Return (x, y) of the center of cell containing provided text 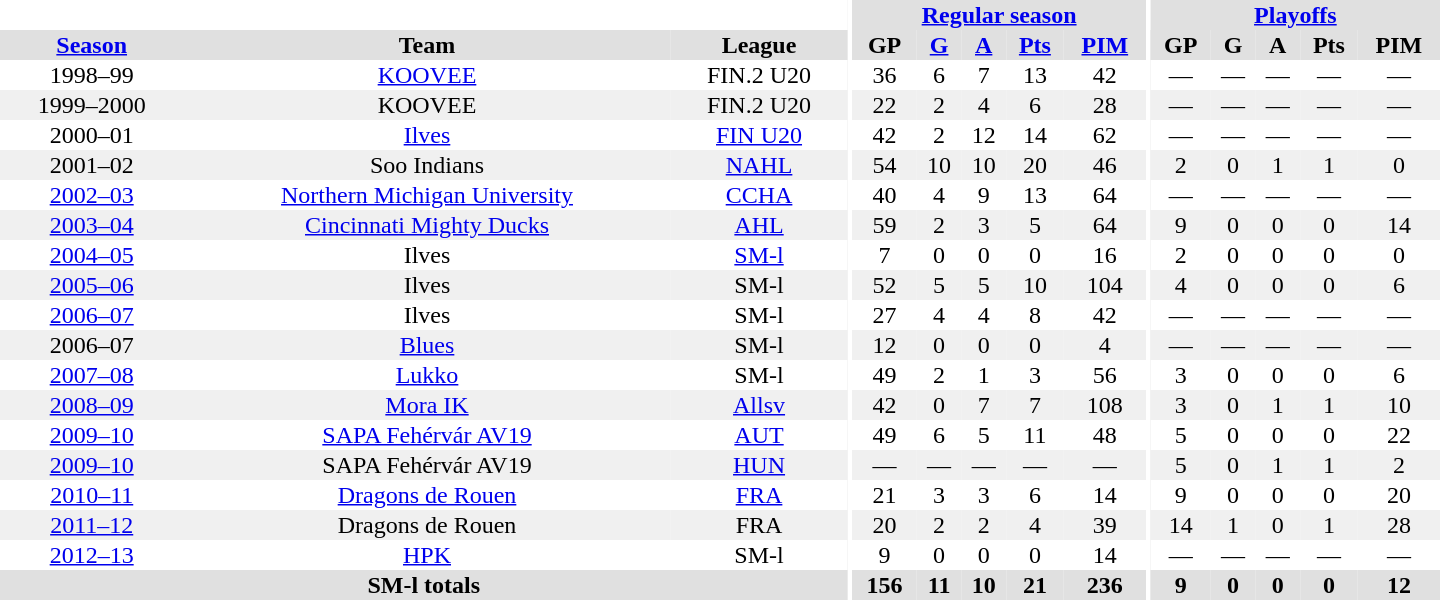
2007–08 (92, 375)
2001–02 (92, 165)
2003–04 (92, 225)
2010–11 (92, 495)
62 (1105, 135)
Allsv (760, 405)
46 (1105, 165)
54 (884, 165)
Soo Indians (426, 165)
Season (92, 45)
2004–05 (92, 255)
27 (884, 315)
52 (884, 285)
2000–01 (92, 135)
39 (1105, 525)
2011–12 (92, 525)
8 (1035, 315)
League (760, 45)
2005–06 (92, 285)
1998–99 (92, 75)
Blues (426, 345)
HPK (426, 555)
SM-l totals (424, 585)
104 (1105, 285)
40 (884, 195)
36 (884, 75)
Cincinnati Mighty Ducks (426, 225)
FIN U20 (760, 135)
2002–03 (92, 195)
Regular season (998, 15)
AUT (760, 435)
Mora IK (426, 405)
59 (884, 225)
Playoffs (1296, 15)
236 (1105, 585)
2012–13 (92, 555)
108 (1105, 405)
NAHL (760, 165)
Lukko (426, 375)
48 (1105, 435)
16 (1105, 255)
AHL (760, 225)
2008–09 (92, 405)
CCHA (760, 195)
HUN (760, 465)
Team (426, 45)
56 (1105, 375)
Northern Michigan University (426, 195)
156 (884, 585)
1999–2000 (92, 105)
